For the text-containing cell, return its midpoint in [x, y] coordinate format. 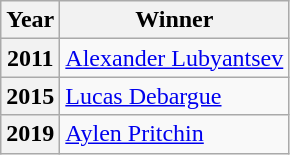
2019 [30, 134]
Winner [174, 20]
Aylen Pritchin [174, 134]
Alexander Lubyantsev [174, 58]
2011 [30, 58]
Lucas Debargue [174, 96]
Year [30, 20]
2015 [30, 96]
